Scan for the cell matching the given text and deliver its [x, y] coordinate at center. 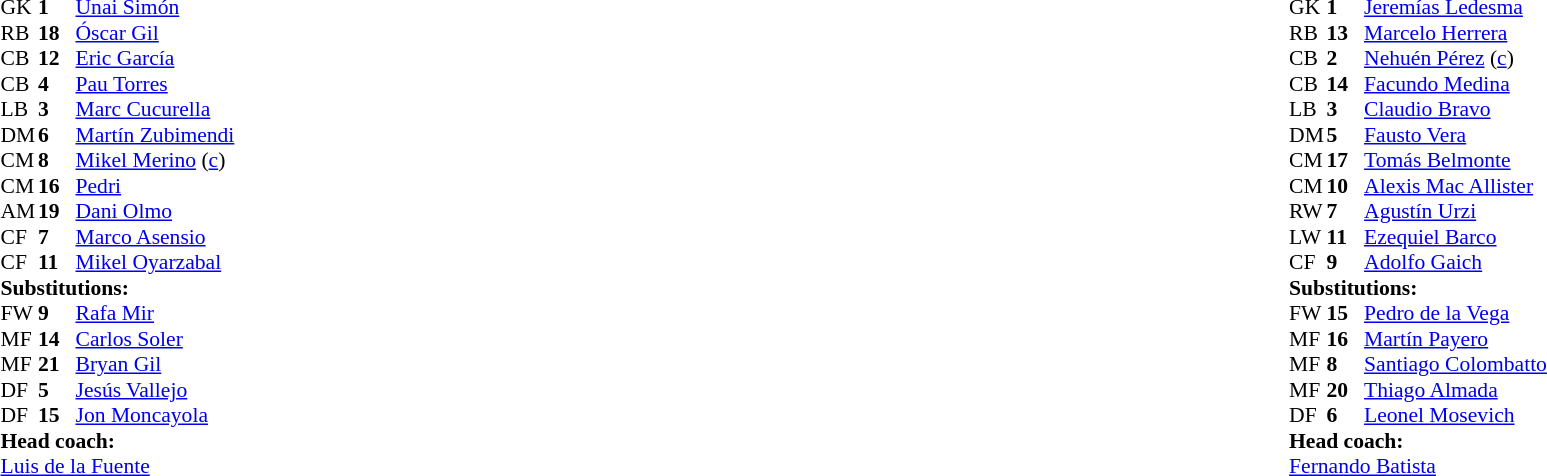
20 [1346, 390]
Fausto Vera [1456, 135]
Agustín Urzi [1456, 211]
RW [1308, 211]
Eric García [156, 59]
Marc Cucurella [156, 109]
Carlos Soler [156, 339]
Pedro de la Vega [1456, 313]
Marcelo Herrera [1456, 33]
Mikel Merino (c) [156, 161]
18 [57, 33]
21 [57, 365]
17 [1346, 161]
Martín Zubimendi [156, 135]
Ezequiel Barco [1456, 237]
Martín Payero [1456, 339]
Tomás Belmonte [1456, 161]
19 [57, 211]
Santiago Colombatto [1456, 365]
Leonel Mosevich [1456, 415]
Dani Olmo [156, 211]
Óscar Gil [156, 33]
Jesús Vallejo [156, 390]
2 [1346, 59]
Claudio Bravo [1456, 109]
Nehuén Pérez (c) [1456, 59]
Thiago Almada [1456, 390]
AM [19, 211]
Pedri [156, 186]
Alexis Mac Allister [1456, 186]
Mikel Oyarzabal [156, 263]
12 [57, 59]
Adolfo Gaich [1456, 263]
Facundo Medina [1456, 84]
Jon Moncayola [156, 415]
13 [1346, 33]
10 [1346, 186]
Pau Torres [156, 84]
Rafa Mir [156, 313]
4 [57, 84]
Bryan Gil [156, 365]
LW [1308, 237]
Marco Asensio [156, 237]
